Return (X, Y) of the center of cell containing provided text 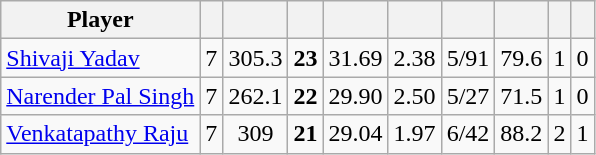
2 (560, 134)
5/27 (468, 96)
2.38 (414, 58)
Narender Pal Singh (100, 96)
6/42 (468, 134)
29.90 (356, 96)
22 (306, 96)
2.50 (414, 96)
1.97 (414, 134)
31.69 (356, 58)
79.6 (522, 58)
309 (256, 134)
71.5 (522, 96)
21 (306, 134)
262.1 (256, 96)
88.2 (522, 134)
23 (306, 58)
Player (100, 20)
305.3 (256, 58)
5/91 (468, 58)
Venkatapathy Raju (100, 134)
29.04 (356, 134)
Shivaji Yadav (100, 58)
